Scan for the cell matching the given text and deliver its [X, Y] coordinate at center. 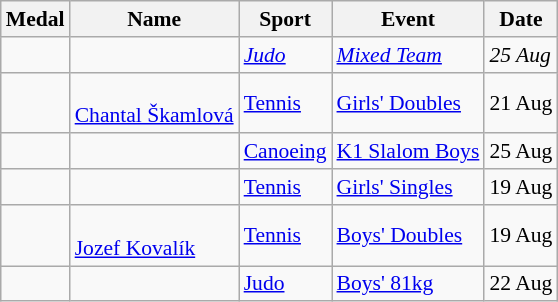
Girls' Doubles [408, 102]
Chantal Škamlová [154, 102]
Sport [286, 19]
Girls' Singles [408, 187]
Event [408, 19]
Canoeing [286, 152]
Name [154, 19]
Boys' Doubles [408, 236]
21 Aug [520, 102]
22 Aug [520, 284]
Boys' 81kg [408, 284]
Mixed Team [408, 55]
Date [520, 19]
K1 Slalom Boys [408, 152]
Jozef Kovalík [154, 236]
Medal [36, 19]
